Pinpoint the cell where the given text exists, returning its (X, Y) midpoint coordinate. 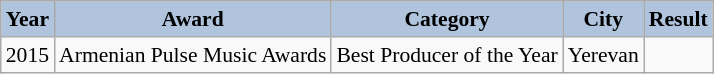
Result (678, 19)
Category (446, 19)
Best Producer of the Year (446, 55)
Year (28, 19)
2015 (28, 55)
Award (192, 19)
Armenian Pulse Music Awards (192, 55)
City (604, 19)
Yerevan (604, 55)
